Identify which cell holds the provided text, then report its [X, Y] central coordinate. 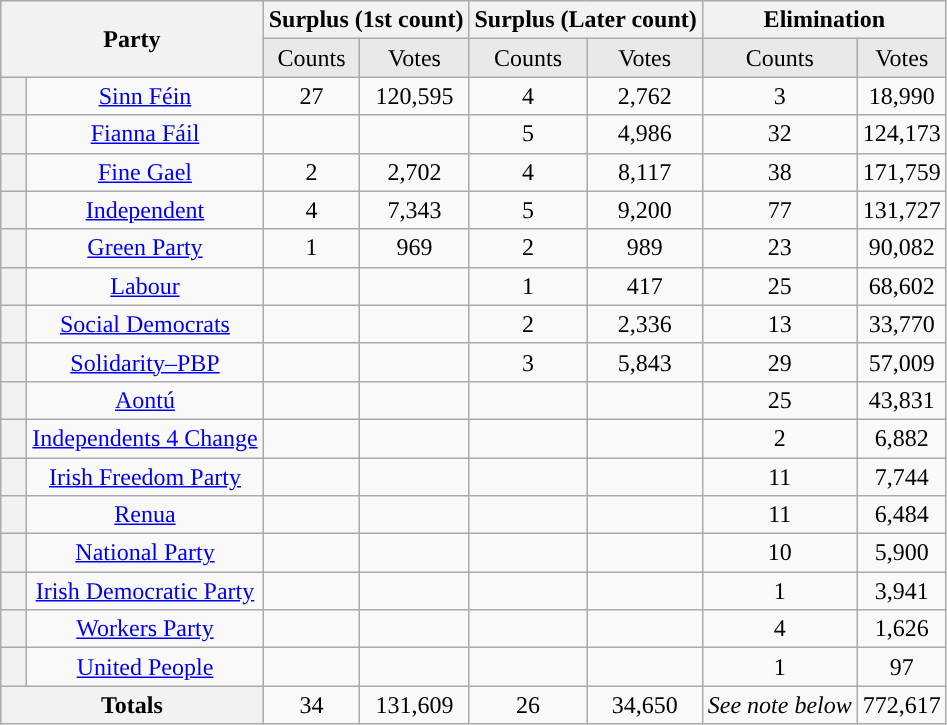
Fine Gael [145, 172]
772,617 [902, 705]
34,650 [644, 705]
4,986 [644, 134]
97 [902, 667]
Surplus (Later count) [586, 20]
Elimination [824, 20]
131,727 [902, 210]
Independent [145, 210]
Workers Party [145, 629]
120,595 [414, 96]
Party [132, 39]
6,484 [902, 515]
Labour [145, 286]
27 [312, 96]
2,762 [644, 96]
23 [780, 248]
26 [528, 705]
National Party [145, 553]
See note below [780, 705]
3,941 [902, 591]
Irish Democratic Party [145, 591]
Solidarity–PBP [145, 362]
2,702 [414, 172]
Irish Freedom Party [145, 477]
171,759 [902, 172]
5,843 [644, 362]
969 [414, 248]
6,882 [902, 438]
989 [644, 248]
Aontú [145, 400]
Surplus (1st count) [366, 20]
43,831 [902, 400]
124,173 [902, 134]
77 [780, 210]
7,343 [414, 210]
8,117 [644, 172]
Fianna Fáil [145, 134]
Totals [132, 705]
13 [780, 324]
Green Party [145, 248]
2,336 [644, 324]
32 [780, 134]
417 [644, 286]
1,626 [902, 629]
Social Democrats [145, 324]
9,200 [644, 210]
68,602 [902, 286]
Renua [145, 515]
90,082 [902, 248]
38 [780, 172]
57,009 [902, 362]
10 [780, 553]
7,744 [902, 477]
United People [145, 667]
Independents 4 Change [145, 438]
Sinn Féin [145, 96]
5,900 [902, 553]
131,609 [414, 705]
18,990 [902, 96]
34 [312, 705]
29 [780, 362]
33,770 [902, 324]
